Return [x, y] of the center of cell containing provided text 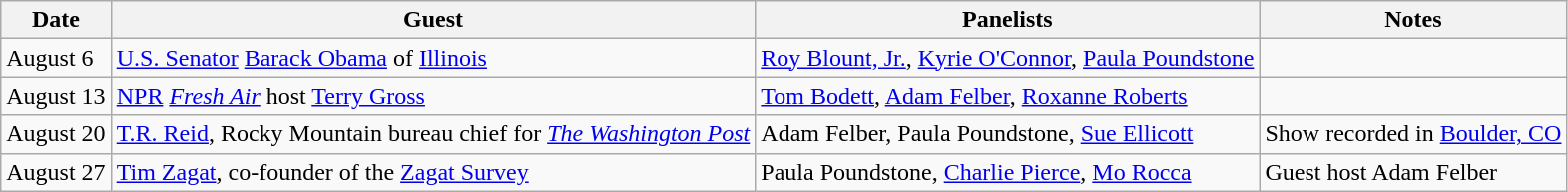
August 6 [56, 58]
August 20 [56, 134]
Show recorded in Boulder, CO [1413, 134]
Notes [1413, 20]
Guest host Adam Felber [1413, 172]
U.S. Senator Barack Obama of Illinois [433, 58]
August 27 [56, 172]
Roy Blount, Jr., Kyrie O'Connor, Paula Poundstone [1008, 58]
Panelists [1008, 20]
T.R. Reid, Rocky Mountain bureau chief for The Washington Post [433, 134]
Tim Zagat, co-founder of the Zagat Survey [433, 172]
Adam Felber, Paula Poundstone, Sue Ellicott [1008, 134]
August 13 [56, 96]
Tom Bodett, Adam Felber, Roxanne Roberts [1008, 96]
Date [56, 20]
Paula Poundstone, Charlie Pierce, Mo Rocca [1008, 172]
Guest [433, 20]
NPR Fresh Air host Terry Gross [433, 96]
